Detect which cell encompasses the target text, then output its [X, Y] center coordinate. 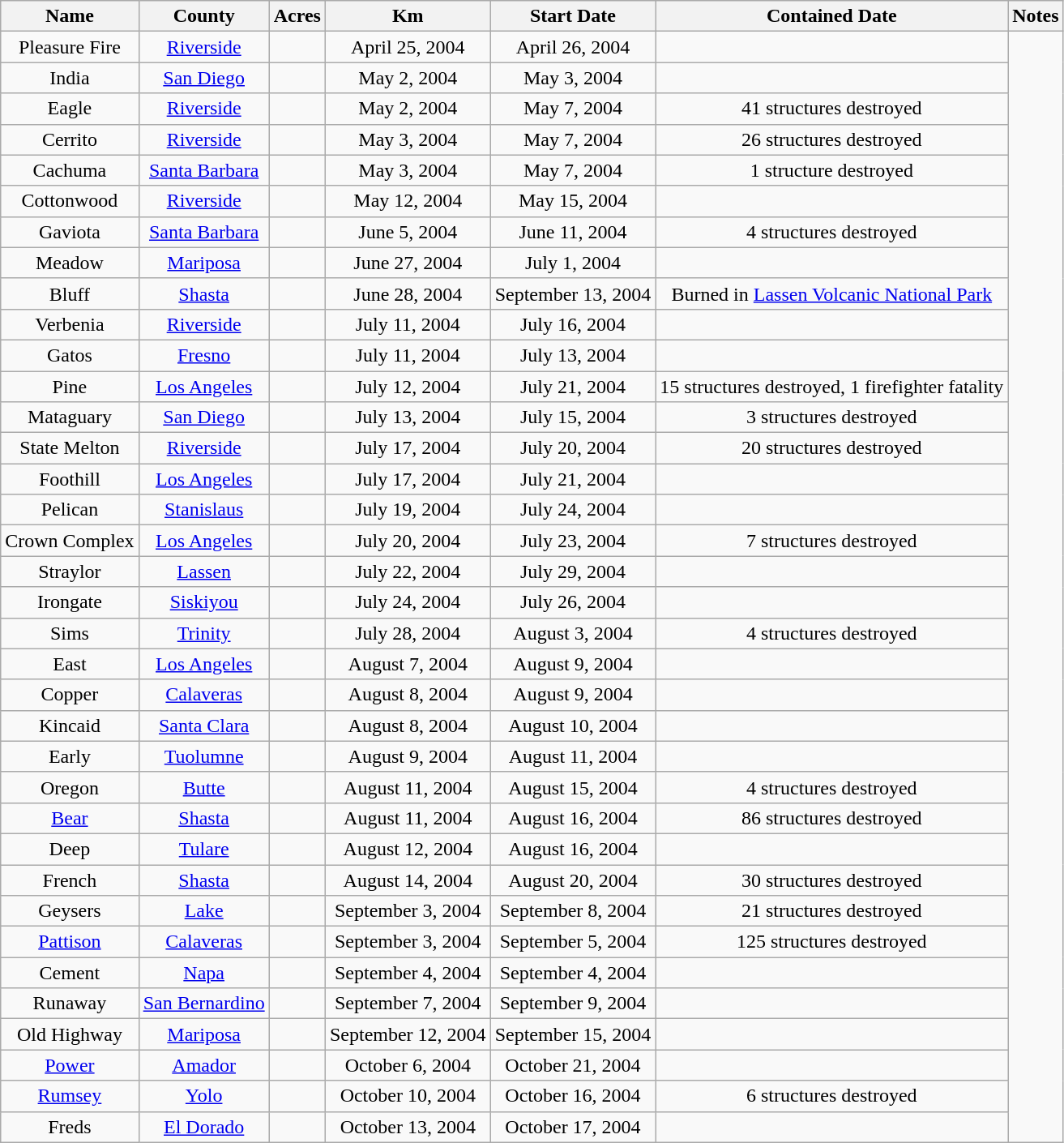
Lake [204, 911]
August 10, 2004 [573, 726]
July 22, 2004 [408, 571]
Pine [70, 387]
Burned in Lassen Volcanic National Park [831, 293]
June 11, 2004 [573, 232]
Early [70, 756]
San Bernardino [204, 1004]
Freds [70, 1127]
Foothill [70, 479]
15 structures destroyed, 1 firefighter fatality [831, 387]
Rumsey [70, 1096]
June 5, 2004 [408, 232]
Siskiyou [204, 602]
July 19, 2004 [408, 510]
September 9, 2004 [573, 1004]
86 structures destroyed [831, 818]
Deep [70, 849]
July 1, 2004 [573, 263]
August 15, 2004 [573, 787]
3 structures destroyed [831, 417]
September 15, 2004 [573, 1034]
July 29, 2004 [573, 571]
Acres [297, 16]
Fresno [204, 355]
County [204, 16]
April 26, 2004 [573, 47]
6 structures destroyed [831, 1096]
Stanislaus [204, 510]
Cement [70, 973]
Pelican [70, 510]
7 structures destroyed [831, 541]
October 16, 2004 [573, 1096]
Santa Clara [204, 726]
Pleasure Fire [70, 47]
125 structures destroyed [831, 942]
Km [408, 16]
June 27, 2004 [408, 263]
Start Date [573, 16]
Verbenia [70, 324]
Irongate [70, 602]
September 12, 2004 [408, 1034]
July 26, 2004 [573, 602]
Trinity [204, 633]
Meadow [70, 263]
Gatos [70, 355]
East [70, 664]
Power [70, 1065]
Tulare [204, 849]
July 16, 2004 [573, 324]
Crown Complex [70, 541]
October 6, 2004 [408, 1065]
September 5, 2004 [573, 942]
Butte [204, 787]
21 structures destroyed [831, 911]
Contained Date [831, 16]
Kincaid [70, 726]
July 15, 2004 [573, 417]
September 13, 2004 [573, 293]
Bear [70, 818]
Notes [1036, 16]
October 21, 2004 [573, 1065]
Yolo [204, 1096]
Eagle [70, 109]
26 structures destroyed [831, 139]
May 15, 2004 [573, 201]
1 structure destroyed [831, 170]
April 25, 2004 [408, 47]
August 20, 2004 [573, 880]
October 10, 2004 [408, 1096]
Copper [70, 695]
20 structures destroyed [831, 448]
41 structures destroyed [831, 109]
Runaway [70, 1004]
May 12, 2004 [408, 201]
India [70, 78]
August 12, 2004 [408, 849]
July 12, 2004 [408, 387]
30 structures destroyed [831, 880]
State Melton [70, 448]
Cachuma [70, 170]
August 3, 2004 [573, 633]
Cerrito [70, 139]
August 14, 2004 [408, 880]
September 8, 2004 [573, 911]
Napa [204, 973]
October 13, 2004 [408, 1127]
Mataguary [70, 417]
September 7, 2004 [408, 1004]
June 28, 2004 [408, 293]
Name [70, 16]
French [70, 880]
Oregon [70, 787]
Tuolumne [204, 756]
Bluff [70, 293]
Sims [70, 633]
Lassen [204, 571]
Pattison [70, 942]
Gaviota [70, 232]
October 17, 2004 [573, 1127]
Geysers [70, 911]
El Dorado [204, 1127]
Old Highway [70, 1034]
July 23, 2004 [573, 541]
July 28, 2004 [408, 633]
Amador [204, 1065]
Straylor [70, 571]
August 7, 2004 [408, 664]
Cottonwood [70, 201]
